Output the [x, y] coordinate of the center of the cell containing the given text.  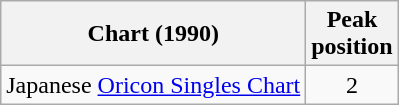
Peakposition [352, 34]
Japanese Oricon Singles Chart [154, 85]
2 [352, 85]
Chart (1990) [154, 34]
